From the cell containing the given text, extract its center point as [x, y] coordinate. 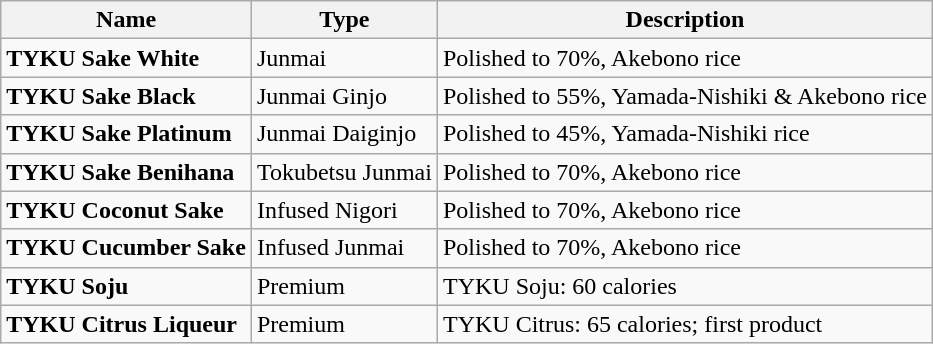
Name [126, 20]
Infused Nigori [344, 210]
TYKU Soju: 60 calories [684, 286]
TYKU Citrus: 65 calories; first product [684, 324]
TYKU Coconut Sake [126, 210]
Description [684, 20]
TYKU Cucumber Sake [126, 248]
Infused Junmai [344, 248]
Junmai Ginjo [344, 96]
TYKU Soju [126, 286]
Junmai [344, 58]
Polished to 55%, Yamada-Nishiki & Akebono rice [684, 96]
TYKU Citrus Liqueur [126, 324]
TYKU Sake Benihana [126, 172]
TYKU Sake Black [126, 96]
Junmai Daiginjo [344, 134]
Polished to 45%, Yamada-Nishiki rice [684, 134]
TYKU Sake White [126, 58]
Tokubetsu Junmai [344, 172]
TYKU Sake Platinum [126, 134]
Type [344, 20]
